Locate the cell with the specified text and output its (X, Y) center coordinate. 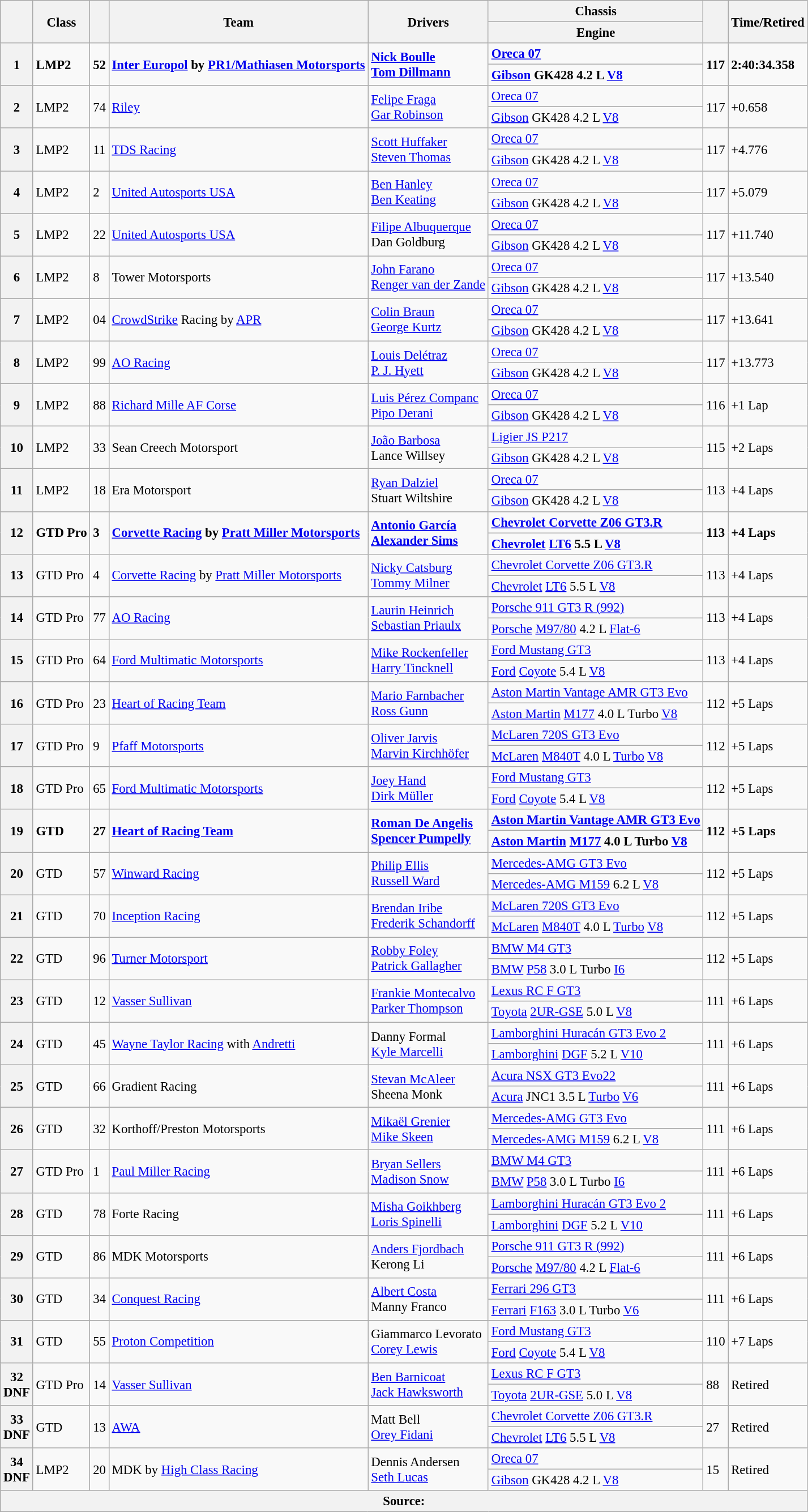
Luis Pérez Companc Pipo Derani (428, 405)
Scott Huffaker Steven Thomas (428, 150)
+0.658 (768, 106)
32 (100, 1129)
Wayne Taylor Racing with Andretti (238, 1043)
110 (716, 1342)
+2 Laps (768, 447)
Roman De Angelis Spencer Pumpelly (428, 831)
MDK Motorsports (238, 1256)
Anders Fjordbach Kerong Li (428, 1256)
Bryan Sellers Madison Snow (428, 1171)
Sean Creech Motorsport (238, 447)
Richard Mille AF Corse (238, 405)
John Farano Renger van der Zande (428, 277)
5 (17, 234)
AWA (238, 1427)
28 (17, 1214)
Ligier JS P217 (596, 437)
Gradient Racing (238, 1086)
Forte Racing (238, 1214)
Ryan Dalziel Stuart Wiltshire (428, 490)
Source: (404, 1501)
Filipe Albuquerque Dan Goldburg (428, 234)
Proton Competition (238, 1342)
TDS Racing (238, 150)
115 (716, 447)
+4.776 (768, 150)
Winward Racing (238, 873)
34 (100, 1299)
Laurin Heinrich Sebastian Priaulx (428, 618)
Era Motorsport (238, 490)
Colin Braun George Kurtz (428, 319)
Acura NSX GT3 Evo22 (596, 1076)
Danny Formal Kyle Marcelli (428, 1043)
Frankie Montecalvo Parker Thompson (428, 1001)
Nick Boulle Tom Dillmann (428, 65)
Ferrari 296 GT3 (596, 1289)
64 (100, 660)
João Barbosa Lance Willsey (428, 447)
99 (100, 362)
33 (100, 447)
Stevan McAleer Sheena Monk (428, 1086)
33DNF (17, 1427)
66 (100, 1086)
Joey Hand Dirk Müller (428, 788)
26 (17, 1129)
Brendan Iribe Frederik Schandorff (428, 916)
+7 Laps (768, 1342)
+13.540 (768, 277)
Tower Motorsports (238, 277)
45 (100, 1043)
Philip Ellis Russell Ward (428, 873)
Louis Delétraz P. J. Hyett (428, 362)
Chassis (596, 11)
Paul Miller Racing (238, 1171)
Class (61, 22)
Mikaël Grenier Mike Skeen (428, 1129)
Korthoff/Preston Motorsports (238, 1129)
24 (17, 1043)
+13.773 (768, 362)
57 (100, 873)
78 (100, 1214)
17 (17, 745)
Nicky Catsburg Tommy Milner (428, 575)
Ferrari F163 3.0 L Turbo V6 (596, 1310)
29 (17, 1256)
Albert Costa Manny Franco (428, 1299)
+1 Lap (768, 405)
Dennis Andersen Seth Lucas (428, 1469)
Drivers (428, 22)
10 (17, 447)
+5.079 (768, 193)
Giammarco Levorato Corey Lewis (428, 1342)
Ben Barnicoat Jack Hawksworth (428, 1384)
Robby Foley Patrick Gallagher (428, 958)
MDK by High Class Racing (238, 1469)
70 (100, 916)
Mario Farnbacher Ross Gunn (428, 703)
21 (17, 916)
CrowdStrike Racing by APR (238, 319)
+11.740 (768, 234)
Riley (238, 106)
Felipe Fraga Gar Robinson (428, 106)
Matt Bell Orey Fidani (428, 1427)
Inter Europol by PR1/Mathiasen Motorsports (238, 65)
04 (100, 319)
16 (17, 703)
25 (17, 1086)
Mike Rockenfeller Harry Tincknell (428, 660)
+13.641 (768, 319)
Acura JNC1 3.5 L Turbo V6 (596, 1097)
96 (100, 958)
Oliver Jarvis Marvin Kirchhöfer (428, 745)
Team (238, 22)
31 (17, 1342)
32DNF (17, 1384)
Pfaff Motorsports (238, 745)
19 (17, 831)
30 (17, 1299)
Conquest Racing (238, 1299)
Antonio García Alexander Sims (428, 532)
6 (17, 277)
55 (100, 1342)
Misha Goikhberg Loris Spinelli (428, 1214)
7 (17, 319)
Time/Retired (768, 22)
Ben Hanley Ben Keating (428, 193)
Turner Motorsport (238, 958)
74 (100, 106)
116 (716, 405)
86 (100, 1256)
2:40:34.358 (768, 65)
77 (100, 618)
Engine (596, 33)
34DNF (17, 1469)
52 (100, 65)
Inception Racing (238, 916)
65 (100, 788)
